Scan for the cell matching the given text and deliver its (x, y) coordinate at center. 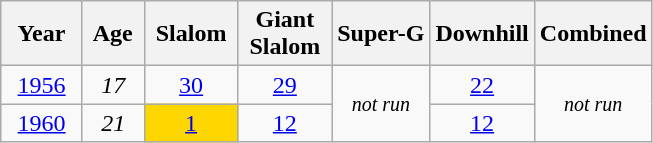
1 (191, 123)
Giant Slalom (285, 34)
1960 (42, 123)
Combined (593, 34)
1956 (42, 85)
29 (285, 85)
17 (113, 85)
Age (113, 34)
Downhill (482, 34)
Slalom (191, 34)
21 (113, 123)
Year (42, 34)
22 (482, 85)
30 (191, 85)
Super-G (381, 34)
